Output the (x, y) coordinate of the center of the cell containing the given text.  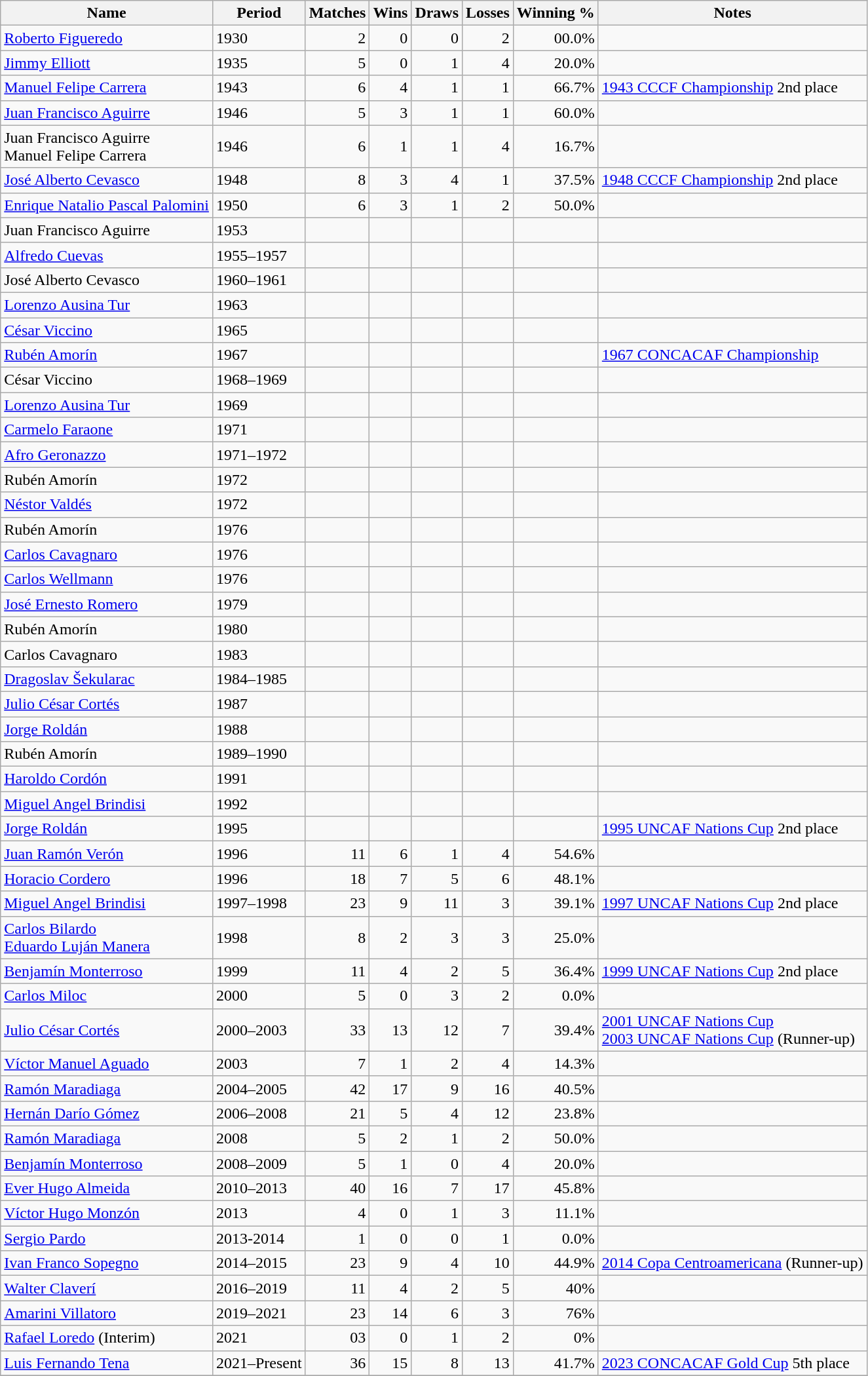
1979 (259, 604)
45.8% (556, 1189)
1992 (259, 804)
Manuel Felipe Carrera (107, 88)
1987 (259, 704)
1984–1985 (259, 679)
1968–1969 (259, 380)
1948 CCCF Championship 2nd place (732, 180)
1930 (259, 38)
Winning % (556, 13)
Jimmy Elliott (107, 63)
25.0% (556, 937)
03 (337, 1338)
Luis Fernando Tena (107, 1363)
Hernán Darío Gómez (107, 1113)
Carmelo Faraone (107, 430)
2010–2013 (259, 1189)
1963 (259, 305)
40% (556, 1288)
2021–Present (259, 1363)
1995 (259, 829)
Afro Geronazzo (107, 455)
1989–1990 (259, 754)
2001 UNCAF Nations Cup 2003 UNCAF Nations Cup (Runner-up) (732, 1030)
2013 (259, 1214)
Rafael Loredo (Interim) (107, 1338)
60.0% (556, 113)
1955–1957 (259, 255)
2008 (259, 1138)
15 (390, 1363)
1997 UNCAF Nations Cup 2nd place (732, 904)
2013-2014 (259, 1238)
1943 (259, 88)
21 (337, 1113)
1995 UNCAF Nations Cup 2nd place (732, 829)
Carlos Wellmann (107, 579)
00.0% (556, 38)
Horacio Cordero (107, 879)
1960–1961 (259, 280)
1983 (259, 654)
16.7% (556, 147)
40 (337, 1189)
1991 (259, 779)
39.1% (556, 904)
Walter Claverí (107, 1288)
76% (556, 1313)
1971–1972 (259, 455)
2000 (259, 996)
2014–2015 (259, 1263)
Néstor Valdés (107, 505)
2006–2008 (259, 1113)
0% (556, 1338)
Ivan Franco Sopegno (107, 1263)
1953 (259, 230)
Wins (390, 13)
39.4% (556, 1030)
14 (390, 1313)
Víctor Hugo Monzón (107, 1214)
Dragoslav Šekularac (107, 679)
1967 (259, 355)
Carlos Bilardo Eduardo Luján Manera (107, 937)
1969 (259, 405)
Juan Francisco Aguirre Manuel Felipe Carrera (107, 147)
14.3% (556, 1063)
1998 (259, 937)
Juan Ramón Verón (107, 854)
1988 (259, 729)
2021 (259, 1338)
Matches (337, 13)
Period (259, 13)
Roberto Figueredo (107, 38)
Enrique Natalio Pascal Palomini (107, 205)
Sergio Pardo (107, 1238)
36.4% (556, 971)
48.1% (556, 879)
1965 (259, 330)
41.7% (556, 1363)
Ever Hugo Almeida (107, 1189)
Draws (437, 13)
2000–2003 (259, 1030)
2014 Copa Centroamericana (Runner-up) (732, 1263)
Amarini Villatoro (107, 1313)
1950 (259, 205)
2004–2005 (259, 1088)
10 (488, 1263)
2019–2021 (259, 1313)
44.9% (556, 1263)
37.5% (556, 180)
1943 CCCF Championship 2nd place (732, 88)
1948 (259, 180)
1980 (259, 629)
Losses (488, 13)
2023 CONCACAF Gold Cup 5th place (732, 1363)
Carlos Miloc (107, 996)
1935 (259, 63)
Haroldo Cordón (107, 779)
33 (337, 1030)
18 (337, 879)
40.5% (556, 1088)
1967 CONCACAF Championship (732, 355)
2008–2009 (259, 1163)
36 (337, 1363)
1999 (259, 971)
11.1% (556, 1214)
1971 (259, 430)
Name (107, 13)
66.7% (556, 88)
Alfredo Cuevas (107, 255)
42 (337, 1088)
Víctor Manuel Aguado (107, 1063)
23.8% (556, 1113)
1997–1998 (259, 904)
Notes (732, 13)
1999 UNCAF Nations Cup 2nd place (732, 971)
José Ernesto Romero (107, 604)
54.6% (556, 854)
2003 (259, 1063)
2016–2019 (259, 1288)
